Find where the given text appears and provide that cell's center as (x, y) coordinate. 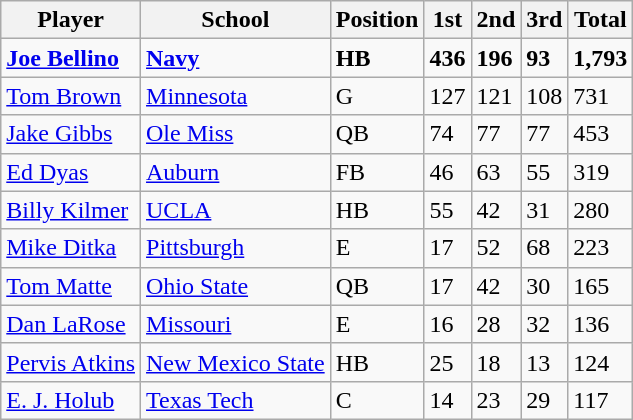
32 (544, 324)
Ohio State (236, 286)
108 (544, 96)
68 (544, 248)
117 (600, 400)
14 (448, 400)
196 (496, 58)
Texas Tech (236, 400)
E. J. Holub (71, 400)
Billy Kilmer (71, 210)
31 (544, 210)
46 (448, 172)
63 (496, 172)
Auburn (236, 172)
28 (496, 324)
74 (448, 134)
Ed Dyas (71, 172)
136 (600, 324)
124 (600, 362)
121 (496, 96)
Player (71, 20)
C (377, 400)
731 (600, 96)
Tom Brown (71, 96)
Pittsburgh (236, 248)
25 (448, 362)
223 (600, 248)
127 (448, 96)
Navy (236, 58)
1st (448, 20)
30 (544, 286)
Joe Bellino (71, 58)
16 (448, 324)
3rd (544, 20)
Pervis Atkins (71, 362)
G (377, 96)
52 (496, 248)
Missouri (236, 324)
FB (377, 172)
Mike Ditka (71, 248)
Position (377, 20)
453 (600, 134)
18 (496, 362)
Dan LaRose (71, 324)
Minnesota (236, 96)
1,793 (600, 58)
29 (544, 400)
2nd (496, 20)
New Mexico State (236, 362)
Ole Miss (236, 134)
UCLA (236, 210)
13 (544, 362)
280 (600, 210)
Total (600, 20)
165 (600, 286)
436 (448, 58)
93 (544, 58)
Jake Gibbs (71, 134)
Tom Matte (71, 286)
23 (496, 400)
School (236, 20)
319 (600, 172)
